Return the [X, Y] coordinate for the center point of the cell that contains the specified text.  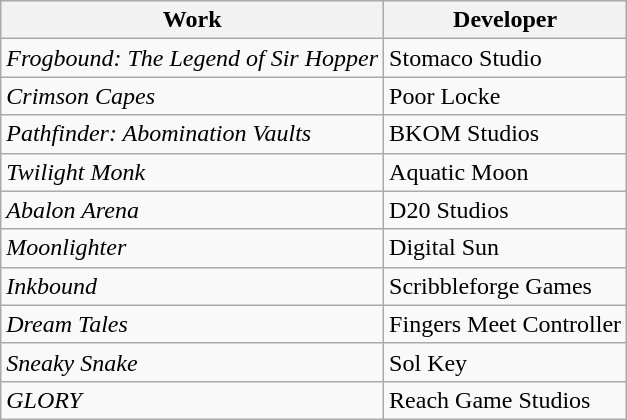
Fingers Meet Controller [506, 324]
Crimson Capes [192, 96]
Sneaky Snake [192, 362]
Inkbound [192, 286]
BKOM Studios [506, 134]
Developer [506, 20]
Moonlighter [192, 248]
Reach Game Studios [506, 400]
Stomaco Studio [506, 58]
Abalon Arena [192, 210]
Digital Sun [506, 248]
Poor Locke [506, 96]
Sol Key [506, 362]
D20 Studios [506, 210]
Twilight Monk [192, 172]
Scribbleforge Games [506, 286]
Aquatic Moon [506, 172]
Dream Tales [192, 324]
Frogbound: The Legend of Sir Hopper [192, 58]
Work [192, 20]
GLORY [192, 400]
Pathfinder: Abomination Vaults [192, 134]
